For the text-containing cell, return its midpoint in [x, y] coordinate format. 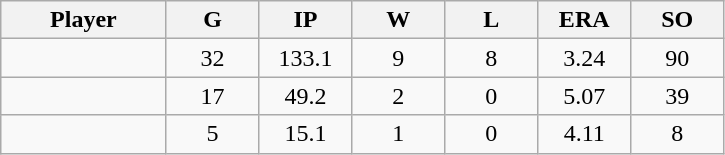
17 [212, 96]
133.1 [306, 58]
L [492, 20]
15.1 [306, 134]
1 [398, 134]
5.07 [584, 96]
4.11 [584, 134]
ERA [584, 20]
IP [306, 20]
SO [678, 20]
5 [212, 134]
32 [212, 58]
2 [398, 96]
39 [678, 96]
Player [84, 20]
49.2 [306, 96]
3.24 [584, 58]
G [212, 20]
W [398, 20]
90 [678, 58]
9 [398, 58]
